Search for the cell housing the specified text and yield its [x, y] center coordinate. 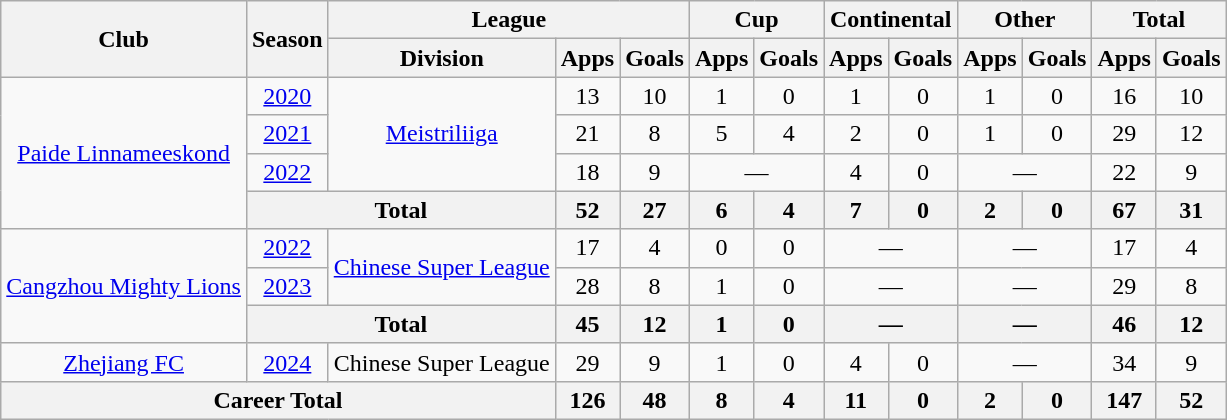
22 [1124, 172]
13 [587, 96]
2024 [287, 362]
Continental [891, 20]
2020 [287, 96]
Season [287, 39]
46 [1124, 324]
18 [587, 172]
147 [1124, 400]
League [508, 20]
27 [655, 210]
48 [655, 400]
31 [1191, 210]
5 [721, 134]
Division [442, 58]
126 [587, 400]
Club [124, 39]
34 [1124, 362]
45 [587, 324]
2021 [287, 134]
28 [587, 286]
11 [856, 400]
Paide Linnameeskond [124, 153]
2023 [287, 286]
6 [721, 210]
Cup [756, 20]
Other [1025, 20]
Zhejiang FC [124, 362]
7 [856, 210]
Career Total [278, 400]
67 [1124, 210]
Meistriliiga [442, 134]
Cangzhou Mighty Lions [124, 286]
16 [1124, 96]
21 [587, 134]
